Pinpoint the cell where the given text exists, returning its [x, y] midpoint coordinate. 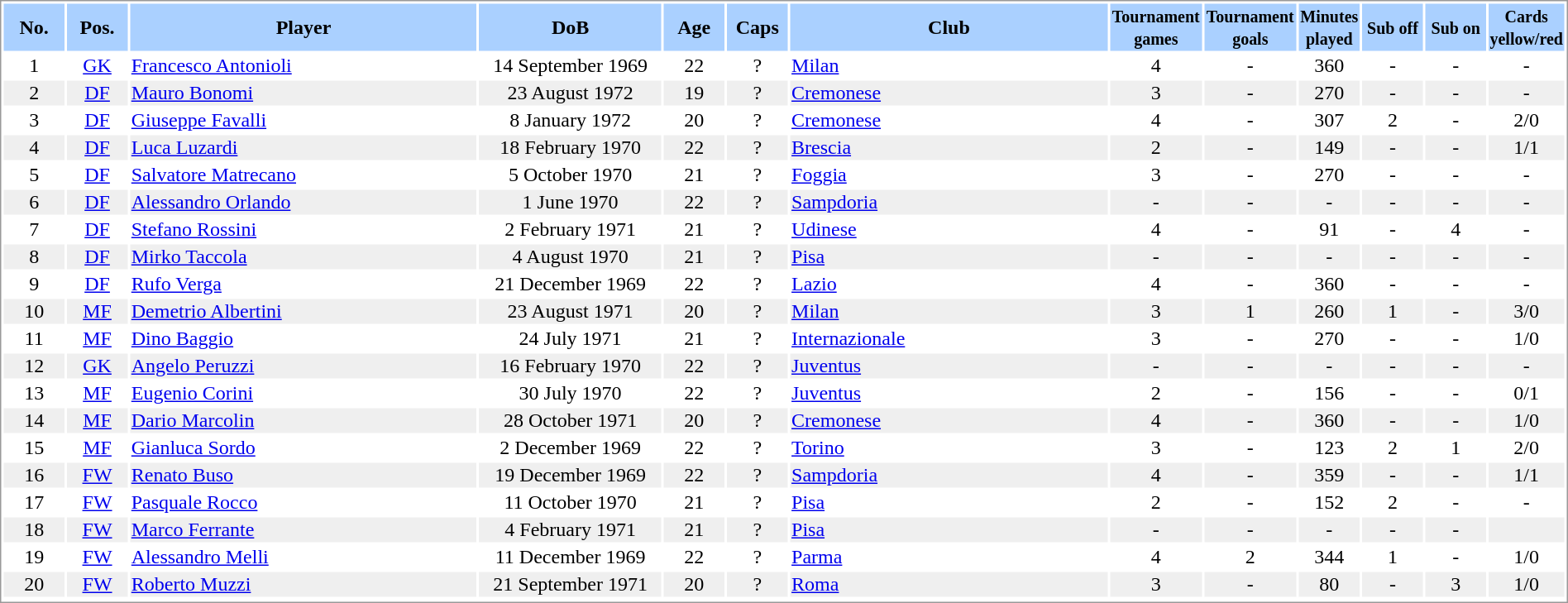
Giuseppe Favalli [303, 120]
359 [1329, 476]
19 December 1969 [571, 476]
156 [1329, 393]
Alessandro Melli [303, 557]
Alessandro Orlando [303, 203]
7 [33, 229]
Dino Baggio [303, 338]
1 June 1970 [571, 203]
3/0 [1527, 312]
Angelo Peruzzi [303, 366]
0/1 [1527, 393]
Dario Marcolin [303, 421]
Francesco Antonioli [303, 65]
Tournamentgoals [1250, 26]
Marco Ferrante [303, 530]
6 [33, 203]
11 December 1969 [571, 557]
Torino [949, 447]
12 [33, 366]
4 August 1970 [571, 257]
17 [33, 502]
23 August 1972 [571, 93]
8 January 1972 [571, 120]
Minutesplayed [1329, 26]
2 February 1971 [571, 229]
Gianluca Sordo [303, 447]
123 [1329, 447]
28 October 1971 [571, 421]
152 [1329, 502]
Sub on [1456, 26]
Parma [949, 557]
260 [1329, 312]
Renato Buso [303, 476]
Mauro Bonomi [303, 93]
Rufo Verga [303, 284]
Player [303, 26]
16 February 1970 [571, 366]
149 [1329, 148]
14 [33, 421]
Sub off [1393, 26]
14 September 1969 [571, 65]
10 [33, 312]
4 February 1971 [571, 530]
Demetrio Albertini [303, 312]
91 [1329, 229]
No. [33, 26]
16 [33, 476]
18 February 1970 [571, 148]
Mirko Taccola [303, 257]
Tournamentgames [1156, 26]
9 [33, 284]
30 July 1970 [571, 393]
23 August 1971 [571, 312]
5 October 1970 [571, 175]
307 [1329, 120]
2 December 1969 [571, 447]
DoB [571, 26]
Cardsyellow/red [1527, 26]
Luca Luzardi [303, 148]
344 [1329, 557]
Udinese [949, 229]
80 [1329, 585]
18 [33, 530]
24 July 1971 [571, 338]
Lazio [949, 284]
Stefano Rossini [303, 229]
Internazionale [949, 338]
Age [695, 26]
13 [33, 393]
Roberto Muzzi [303, 585]
21 December 1969 [571, 284]
5 [33, 175]
Pasquale Rocco [303, 502]
Eugenio Corini [303, 393]
Foggia [949, 175]
Caps [758, 26]
8 [33, 257]
15 [33, 447]
Roma [949, 585]
11 [33, 338]
Pos. [98, 26]
Salvatore Matrecano [303, 175]
Club [949, 26]
11 October 1970 [571, 502]
Brescia [949, 148]
21 September 1971 [571, 585]
